Detect which cell encompasses the target text, then output its (X, Y) center coordinate. 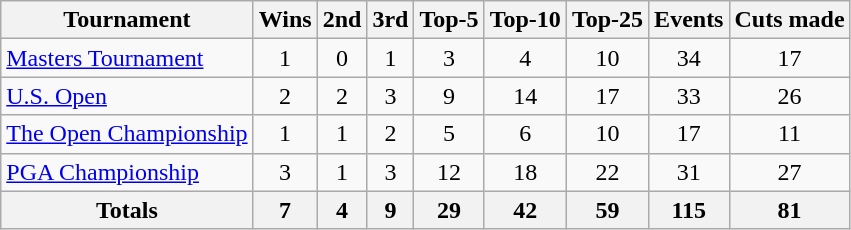
33 (689, 96)
12 (449, 172)
Wins (285, 20)
42 (525, 210)
PGA Championship (127, 172)
26 (790, 96)
Totals (127, 210)
31 (689, 172)
81 (790, 210)
Cuts made (790, 20)
3rd (390, 20)
14 (525, 96)
27 (790, 172)
22 (607, 172)
Top-5 (449, 20)
U.S. Open (127, 96)
5 (449, 134)
7 (285, 210)
59 (607, 210)
34 (689, 58)
18 (525, 172)
Tournament (127, 20)
Top-10 (525, 20)
The Open Championship (127, 134)
0 (342, 58)
2nd (342, 20)
Events (689, 20)
6 (525, 134)
115 (689, 210)
Masters Tournament (127, 58)
29 (449, 210)
Top-25 (607, 20)
11 (790, 134)
